Determine the [x, y] coordinate at the center of the cell enclosing the given text.  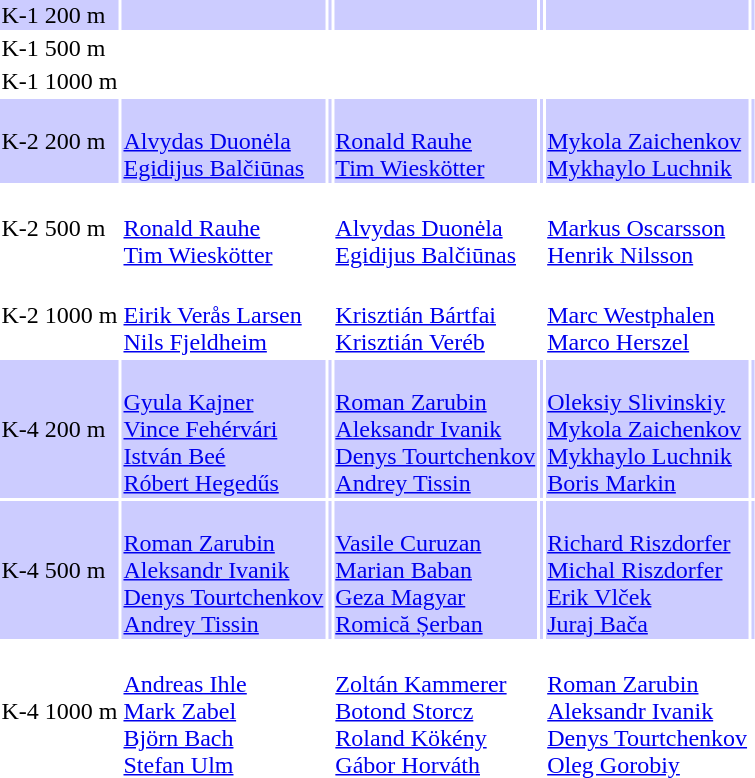
K-1 200 m [60, 15]
K-1 500 m [60, 48]
Krisztián BártfaiKrisztián Veréb [436, 315]
Eirik Verås LarsenNils Fjeldheim [224, 315]
Markus OscarssonHenrik Nilsson [648, 228]
K-2 1000 m [60, 315]
Vasile CuruzanMarian BabanGeza MagyarRomică Șerban [436, 570]
K-1 1000 m [60, 81]
Oleksiy SlivinskiyMykola ZaichenkovMykhaylo LuchnikBoris Markin [648, 429]
Marc WestphalenMarco Herszel [648, 315]
K-4 200 m [60, 429]
Richard RiszdorferMichal RiszdorferErik VlčekJuraj Bača [648, 570]
Gyula KajnerVince FehérváriIstván BeéRóbert Hegedűs [224, 429]
Mykola ZaichenkovMykhaylo Luchnik [648, 141]
K-4 500 m [60, 570]
K-2 200 m [60, 141]
K-2 500 m [60, 228]
